Determine the [x, y] coordinate at the center of the cell enclosing the given text.  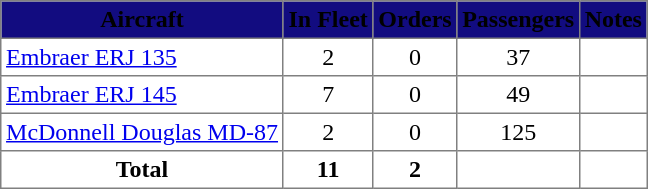
Embraer ERJ 135 [142, 57]
Embraer ERJ 145 [142, 95]
McDonnell Douglas MD-87 [142, 132]
11 [328, 170]
Passengers [518, 20]
Total [142, 170]
125 [518, 132]
37 [518, 57]
Orders [415, 20]
Aircraft [142, 20]
In Fleet [328, 20]
7 [328, 95]
Notes [613, 20]
49 [518, 95]
